Determine the (X, Y) coordinate at the center of the cell enclosing the given text.  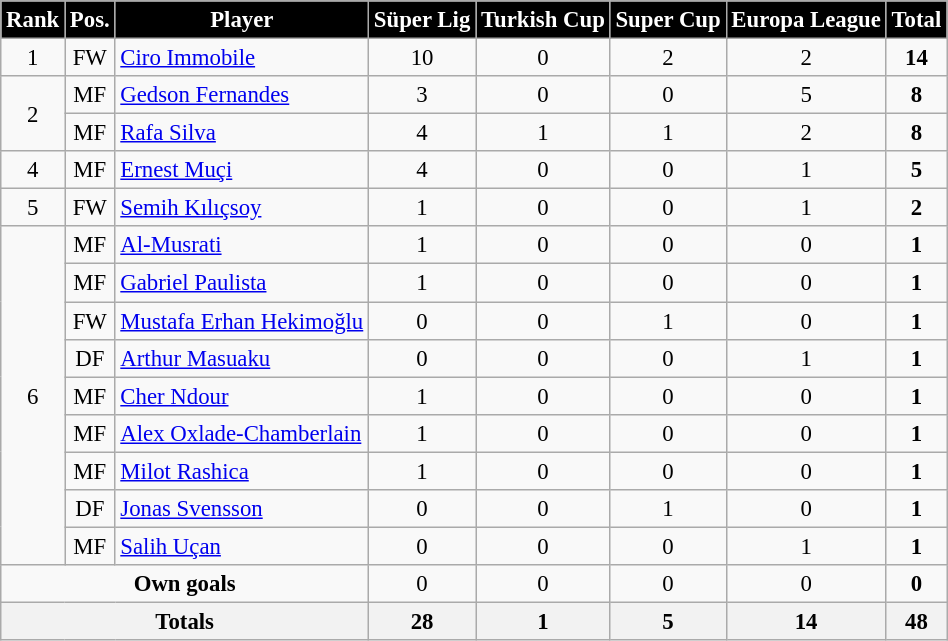
Arthur Masuaku (242, 358)
Europa League (806, 20)
Rafa Silva (242, 133)
Alex Oxlade-Chamberlain (242, 433)
Salih Uçan (242, 546)
Süper Lig (422, 20)
Jonas Svensson (242, 509)
Pos. (90, 20)
Own goals (185, 584)
Al-Musrati (242, 245)
Gedson Fernandes (242, 95)
Semih Kılıçsoy (242, 208)
Rank (33, 20)
Total (916, 20)
Ciro Immobile (242, 58)
Turkish Cup (544, 20)
Ernest Muçi (242, 170)
Player (242, 20)
10 (422, 58)
Super Cup (668, 20)
Cher Ndour (242, 396)
28 (422, 621)
Mustafa Erhan Hekimoğlu (242, 321)
Gabriel Paulista (242, 283)
3 (422, 95)
Totals (185, 621)
Milot Rashica (242, 471)
48 (916, 621)
6 (33, 395)
